Find where the given text appears and provide that cell's center as [X, Y] coordinate. 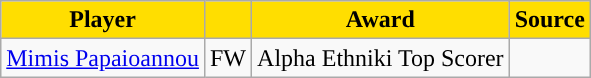
FW [228, 58]
Alpha Ethniki Top Scorer [381, 58]
Player [103, 20]
Award [381, 20]
Source [550, 20]
Mimis Papaioannou [103, 58]
